Return the (x, y) coordinate for the center point of the cell that contains the specified text.  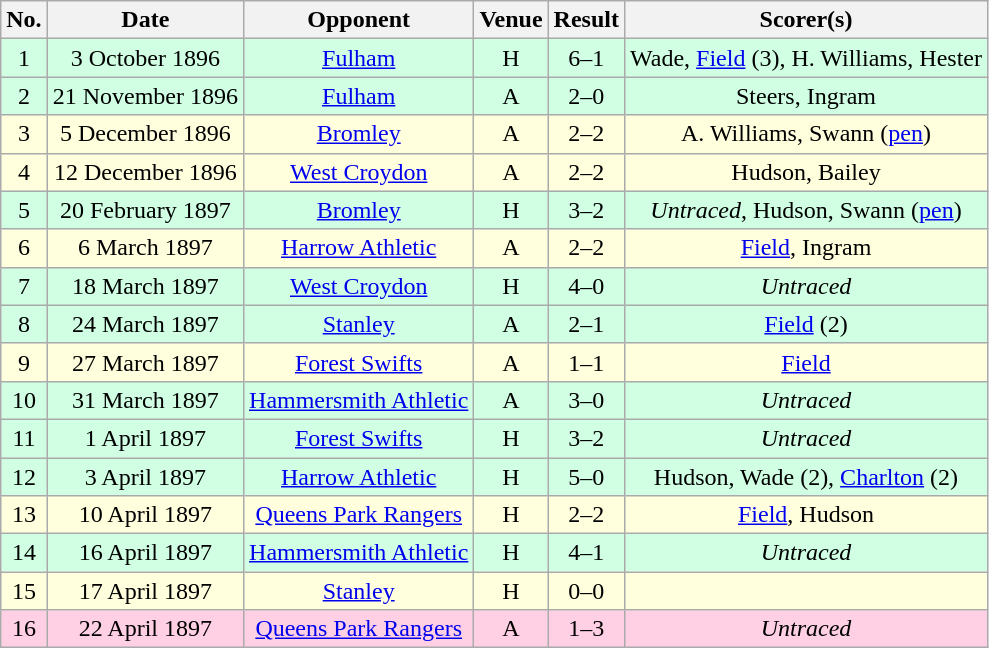
1–1 (586, 362)
12 (24, 477)
Field (806, 362)
Scorer(s) (806, 20)
20 February 1897 (145, 210)
6 March 1897 (145, 248)
15 (24, 591)
1 (24, 58)
Date (145, 20)
2–0 (586, 96)
Hudson, Bailey (806, 172)
Wade, Field (3), H. Williams, Hester (806, 58)
3 April 1897 (145, 477)
5 (24, 210)
Result (586, 20)
Field, Hudson (806, 515)
Field, Ingram (806, 248)
5 December 1896 (145, 134)
11 (24, 438)
2 (24, 96)
5–0 (586, 477)
12 December 1896 (145, 172)
18 March 1897 (145, 286)
9 (24, 362)
2–1 (586, 324)
6 (24, 248)
Venue (511, 20)
4 (24, 172)
A. Williams, Swann (pen) (806, 134)
31 March 1897 (145, 400)
Untraced, Hudson, Swann (pen) (806, 210)
4–0 (586, 286)
4–1 (586, 553)
22 April 1897 (145, 629)
Opponent (359, 20)
16 April 1897 (145, 553)
Steers, Ingram (806, 96)
21 November 1896 (145, 96)
3–0 (586, 400)
Hudson, Wade (2), Charlton (2) (806, 477)
27 March 1897 (145, 362)
16 (24, 629)
10 (24, 400)
14 (24, 553)
3 October 1896 (145, 58)
8 (24, 324)
No. (24, 20)
Field (2) (806, 324)
3 (24, 134)
1–3 (586, 629)
24 March 1897 (145, 324)
17 April 1897 (145, 591)
10 April 1897 (145, 515)
13 (24, 515)
6–1 (586, 58)
0–0 (586, 591)
1 April 1897 (145, 438)
7 (24, 286)
